Scan for the cell matching the given text and deliver its (X, Y) coordinate at center. 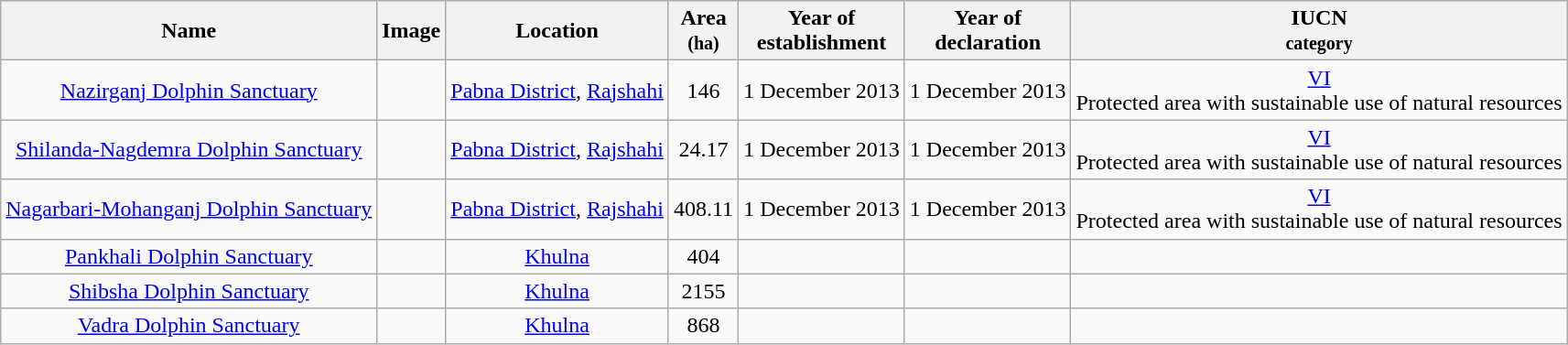
408.11 (703, 209)
24.17 (703, 150)
Year ofdeclaration (988, 31)
Nagarbari-Mohanganj Dolphin Sanctuary (189, 209)
868 (703, 326)
2155 (703, 291)
Nazirganj Dolphin Sanctuary (189, 90)
Name (189, 31)
Pankhali Dolphin Sanctuary (189, 256)
Shilanda-Nagdemra Dolphin Sanctuary (189, 150)
146 (703, 90)
Area(ha) (703, 31)
404 (703, 256)
Year ofestablishment (822, 31)
Shibsha Dolphin Sanctuary (189, 291)
Location (557, 31)
Vadra Dolphin Sanctuary (189, 326)
IUCNcategory (1319, 31)
Image (412, 31)
